Locate the cell with the specified text and output its [X, Y] center coordinate. 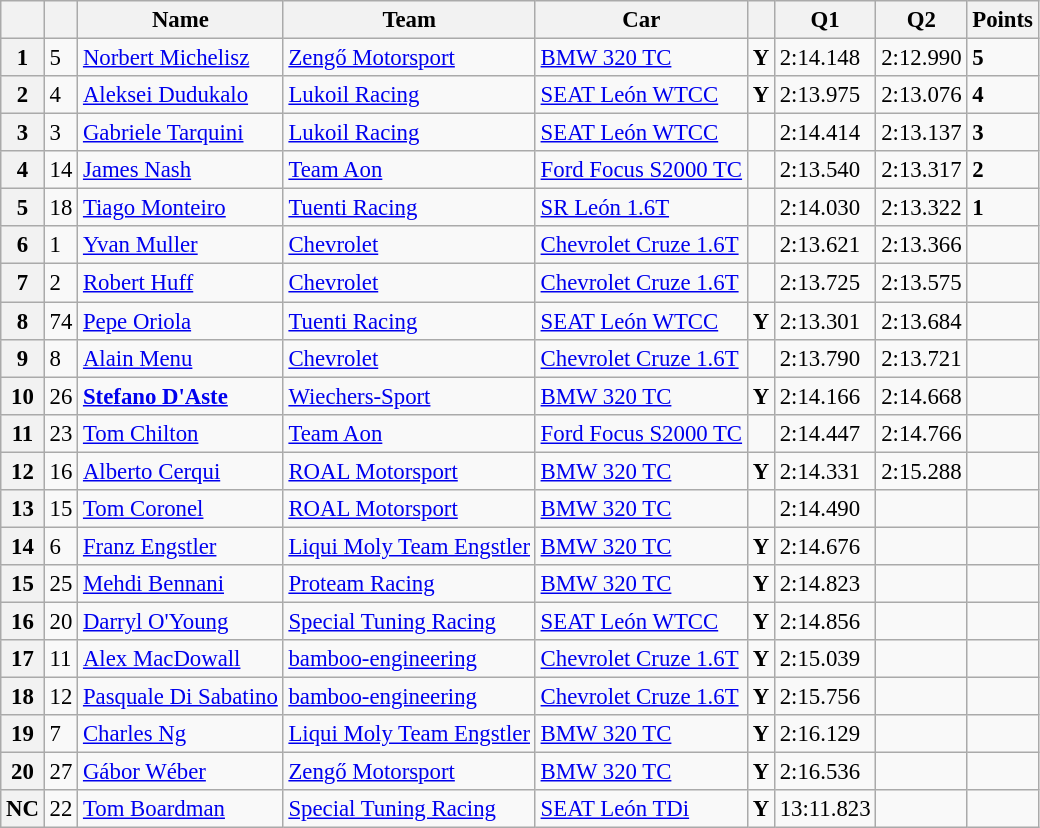
2:13.975 [825, 95]
2:14.447 [825, 433]
Points [1002, 20]
2:14.766 [922, 433]
25 [60, 584]
26 [60, 396]
Darryl O'Young [180, 621]
Gabriele Tarquini [180, 133]
Alex MacDowall [180, 659]
Stefano D'Aste [180, 396]
Tom Chilton [180, 433]
19 [23, 734]
10 [23, 396]
2:13.621 [825, 245]
2:16.129 [825, 734]
2:14.823 [825, 584]
2:12.990 [922, 58]
23 [60, 433]
Tiago Monteiro [180, 208]
NC [23, 809]
2:13.137 [922, 133]
13:11.823 [825, 809]
Aleksei Dudukalo [180, 95]
2:13.721 [922, 358]
Car [641, 20]
2:15.039 [825, 659]
Tom Coronel [180, 509]
Q1 [825, 20]
Team [409, 20]
Norbert Michelisz [180, 58]
Charles Ng [180, 734]
2:14.166 [825, 396]
2:14.331 [825, 471]
Wiechers-Sport [409, 396]
2:14.030 [825, 208]
2:14.668 [922, 396]
2:14.856 [825, 621]
2:13.725 [825, 283]
James Nash [180, 170]
Alain Menu [180, 358]
2:13.540 [825, 170]
Alberto Cerqui [180, 471]
Gábor Wéber [180, 772]
Robert Huff [180, 283]
22 [60, 809]
27 [60, 772]
17 [23, 659]
Franz Engstler [180, 546]
2:14.414 [825, 133]
2:16.536 [825, 772]
2:13.575 [922, 283]
2:13.301 [825, 321]
SEAT León TDi [641, 809]
74 [60, 321]
2:15.288 [922, 471]
2:15.756 [825, 697]
2:14.148 [825, 58]
2:13.317 [922, 170]
2:13.322 [922, 208]
Pasquale Di Sabatino [180, 697]
Tom Boardman [180, 809]
2:13.790 [825, 358]
2:14.676 [825, 546]
2:13.684 [922, 321]
SR León 1.6T [641, 208]
2:13.366 [922, 245]
Name [180, 20]
Pepe Oriola [180, 321]
13 [23, 509]
2:13.076 [922, 95]
9 [23, 358]
Q2 [922, 20]
Yvan Muller [180, 245]
Proteam Racing [409, 584]
2:14.490 [825, 509]
Mehdi Bennani [180, 584]
